Pinpoint the cell where the given text exists, returning its (x, y) midpoint coordinate. 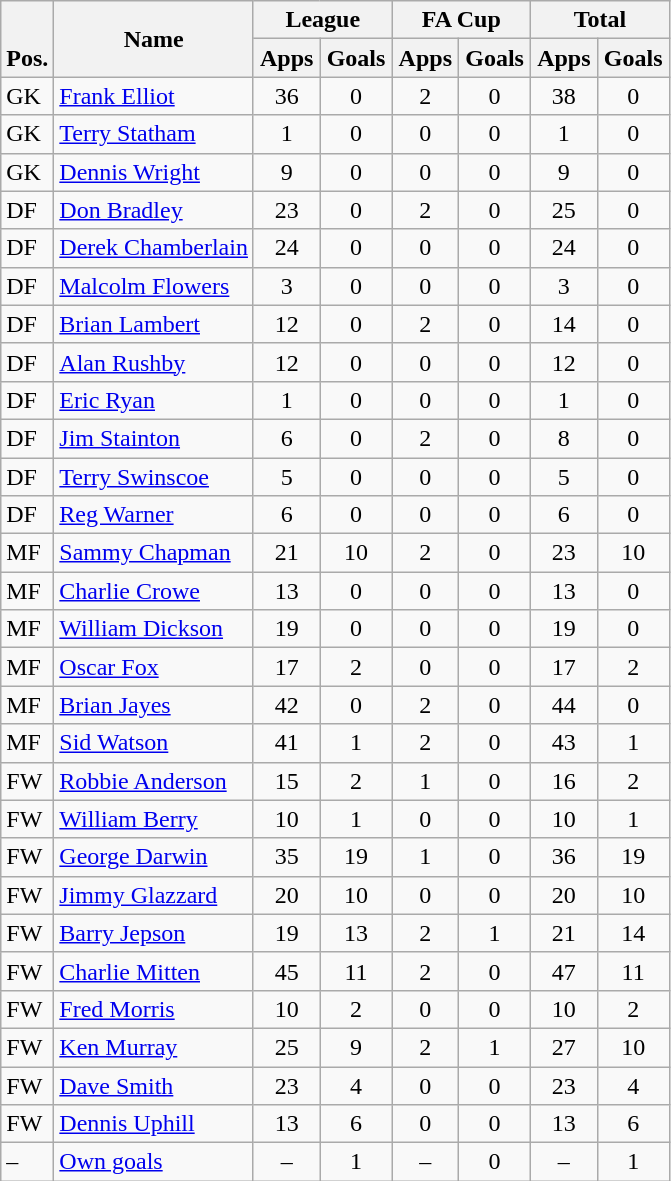
16 (564, 781)
Brian Lambert (154, 324)
George Darwin (154, 857)
FA Cup (462, 20)
Charlie Crowe (154, 591)
Eric Ryan (154, 400)
Alan Rushby (154, 362)
Terry Statham (154, 134)
Fred Morris (154, 1009)
Dennis Wright (154, 172)
47 (564, 971)
Pos. (28, 39)
Robbie Anderson (154, 781)
Sid Watson (154, 743)
27 (564, 1047)
Jim Stainton (154, 438)
15 (286, 781)
Own goals (154, 1162)
8 (564, 438)
Ken Murray (154, 1047)
Terry Swinscoe (154, 477)
41 (286, 743)
League (322, 20)
Total (600, 20)
45 (286, 971)
Frank Elliot (154, 96)
Dave Smith (154, 1085)
Brian Jayes (154, 705)
38 (564, 96)
Sammy Chapman (154, 553)
Name (154, 39)
Charlie Mitten (154, 971)
Dennis Uphill (154, 1124)
42 (286, 705)
Derek Chamberlain (154, 248)
Reg Warner (154, 515)
44 (564, 705)
Jimmy Glazzard (154, 895)
Oscar Fox (154, 667)
35 (286, 857)
Barry Jepson (154, 933)
William Dickson (154, 629)
Malcolm Flowers (154, 286)
William Berry (154, 819)
43 (564, 743)
Don Bradley (154, 210)
